Provide the [x, y] coordinate of the cell's center where the given text is located.  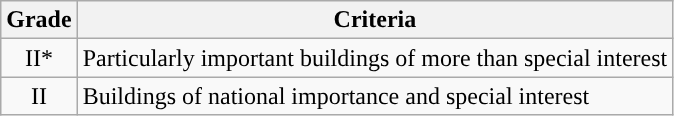
Criteria [375, 20]
Buildings of national importance and special interest [375, 96]
Grade [39, 20]
II* [39, 58]
Particularly important buildings of more than special interest [375, 58]
II [39, 96]
